Scan for the cell matching the given text and deliver its (X, Y) coordinate at center. 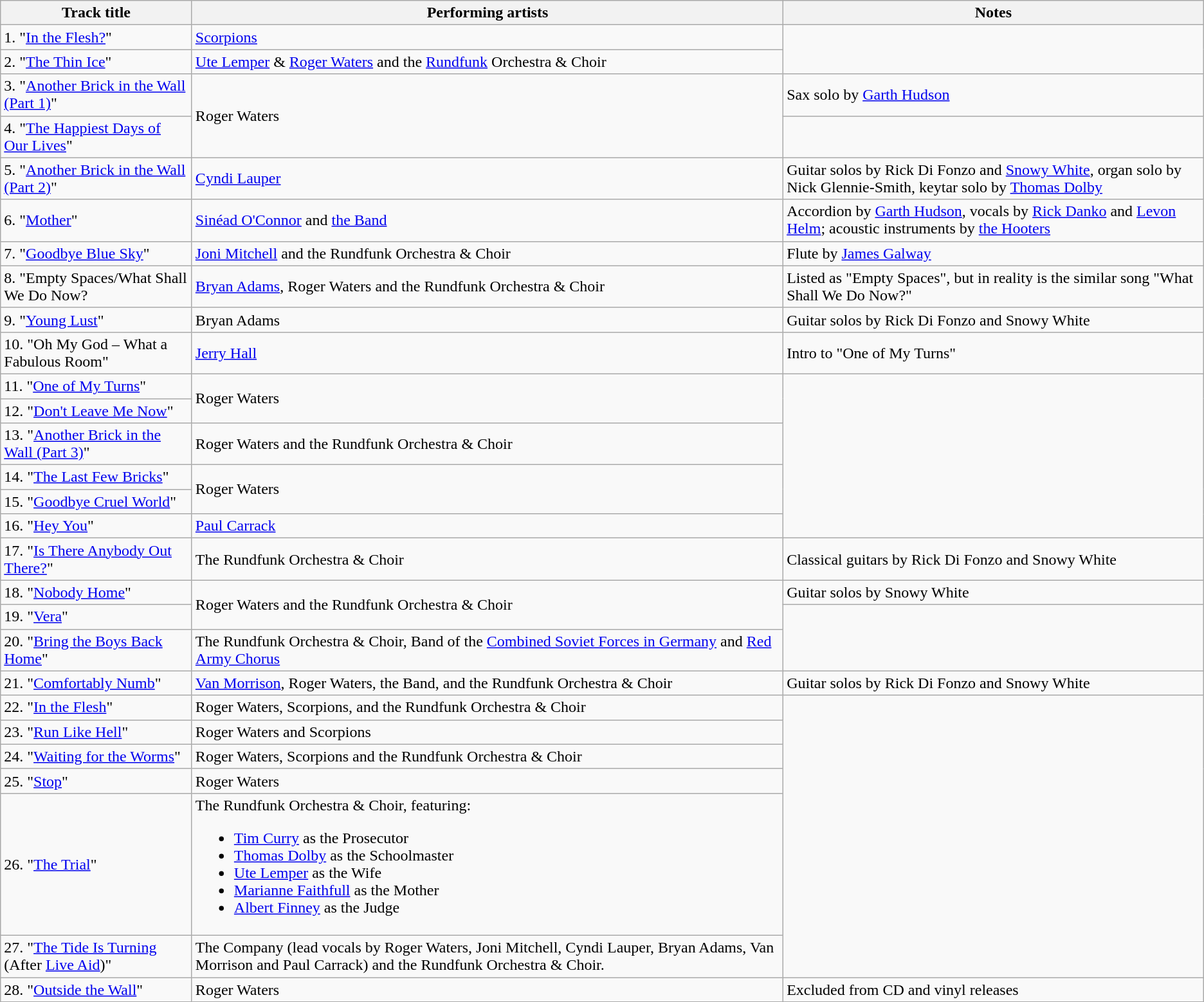
Performing artists (488, 13)
13. "Another Brick in the Wall (Part 3)" (96, 444)
16. "Hey You" (96, 526)
Scorpions (488, 37)
Classical guitars by Rick Di Fonzo and Snowy White (994, 560)
24. "Waiting for the Worms" (96, 756)
Listed as "Empty Spaces", but in reality is the similar song "What Shall We Do Now?" (994, 287)
12. "Don't Leave Me Now" (96, 411)
Notes (994, 13)
Van Morrison, Roger Waters, the Band, and the Rundfunk Orchestra & Choir (488, 683)
Bryan Adams, Roger Waters and the Rundfunk Orchestra & Choir (488, 287)
9. "Young Lust" (96, 320)
25. "Stop" (96, 781)
Roger Waters and Scorpions (488, 732)
Roger Waters, Scorpions, and the Rundfunk Orchestra & Choir (488, 707)
5. "Another Brick in the Wall (Part 2)" (96, 179)
8. "Empty Spaces/What Shall We Do Now? (96, 287)
Bryan Adams (488, 320)
Sax solo by Garth Hudson (994, 95)
Track title (96, 13)
Cyndi Lauper (488, 179)
27. "The Tide Is Turning (After Live Aid)" (96, 956)
17. "Is There Anybody Out There?" (96, 560)
22. "In the Flesh" (96, 707)
18. "Nobody Home" (96, 592)
Paul Carrack (488, 526)
21. "Comfortably Numb" (96, 683)
1. "In the Flesh?" (96, 37)
Guitar solos by Rick Di Fonzo and Snowy White, organ solo by Nick Glennie-Smith, keytar solo by Thomas Dolby (994, 179)
10. "Oh My God – What a Fabulous Room" (96, 352)
23. "Run Like Hell" (96, 732)
14. "The Last Few Bricks" (96, 477)
Roger Waters, Scorpions and the Rundfunk Orchestra & Choir (488, 756)
Sinéad O'Connor and the Band (488, 220)
6. "Mother" (96, 220)
Intro to "One of My Turns" (994, 352)
7. "Goodbye Blue Sky" (96, 253)
Ute Lemper & Roger Waters and the Rundfunk Orchestra & Choir (488, 62)
19. "Vera" (96, 617)
The Rundfunk Orchestra & Choir, Band of the Combined Soviet Forces in Germany and Red Army Chorus (488, 650)
26. "The Trial" (96, 864)
15. "Goodbye Cruel World" (96, 502)
20. "Bring the Boys Back Home" (96, 650)
11. "One of My Turns" (96, 386)
The Rundfunk Orchestra & Choir (488, 560)
2. "The Thin Ice" (96, 62)
Accordion by Garth Hudson, vocals by Rick Danko and Levon Helm; acoustic instruments by the Hooters (994, 220)
Jerry Hall (488, 352)
Flute by James Galway (994, 253)
4. "The Happiest Days of Our Lives" (96, 136)
Joni Mitchell and the Rundfunk Orchestra & Choir (488, 253)
28. "Outside the Wall" (96, 990)
3. "Another Brick in the Wall (Part 1)" (96, 95)
Excluded from CD and vinyl releases (994, 990)
Guitar solos by Snowy White (994, 592)
